Extract the [x, y] coordinate from the center of the cell holding the provided text.  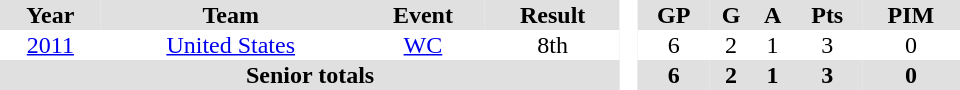
Team [231, 15]
United States [231, 45]
2011 [50, 45]
Senior totals [310, 75]
Pts [828, 15]
WC [423, 45]
8th [552, 45]
G [732, 15]
Year [50, 15]
PIM [911, 15]
GP [674, 15]
Event [423, 15]
A [772, 15]
Result [552, 15]
